Identify which cell holds the provided text, then report its (x, y) central coordinate. 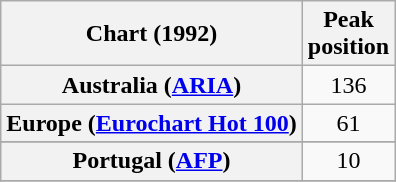
136 (348, 85)
Australia (ARIA) (152, 85)
Chart (1992) (152, 34)
61 (348, 123)
Portugal (AFP) (152, 161)
10 (348, 161)
Europe (Eurochart Hot 100) (152, 123)
Peakposition (348, 34)
